Determine the (x, y) coordinate at the center of the cell enclosing the given text.  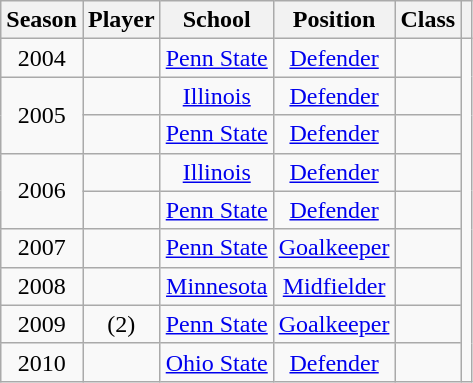
School (216, 20)
2007 (42, 248)
Season (42, 20)
Position (334, 20)
2006 (42, 191)
Minnesota (216, 286)
2004 (42, 58)
2010 (42, 362)
2008 (42, 286)
2009 (42, 324)
(2) (121, 324)
Midfielder (334, 286)
2005 (42, 115)
Class (428, 20)
Ohio State (216, 362)
Player (121, 20)
